Extract the [x, y] coordinate from the center of the cell holding the provided text.  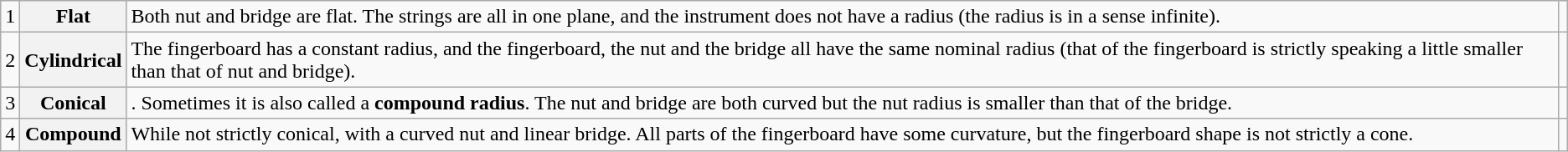
Conical [74, 103]
. Sometimes it is also called a compound radius. The nut and bridge are both curved but the nut radius is smaller than that of the bridge. [843, 103]
2 [10, 60]
1 [10, 17]
Cylindrical [74, 60]
Compound [74, 134]
3 [10, 103]
Both nut and bridge are flat. The strings are all in one plane, and the instrument does not have a radius (the radius is in a sense infinite). [843, 17]
4 [10, 134]
Flat [74, 17]
